For the text-containing cell, return its midpoint in (x, y) coordinate format. 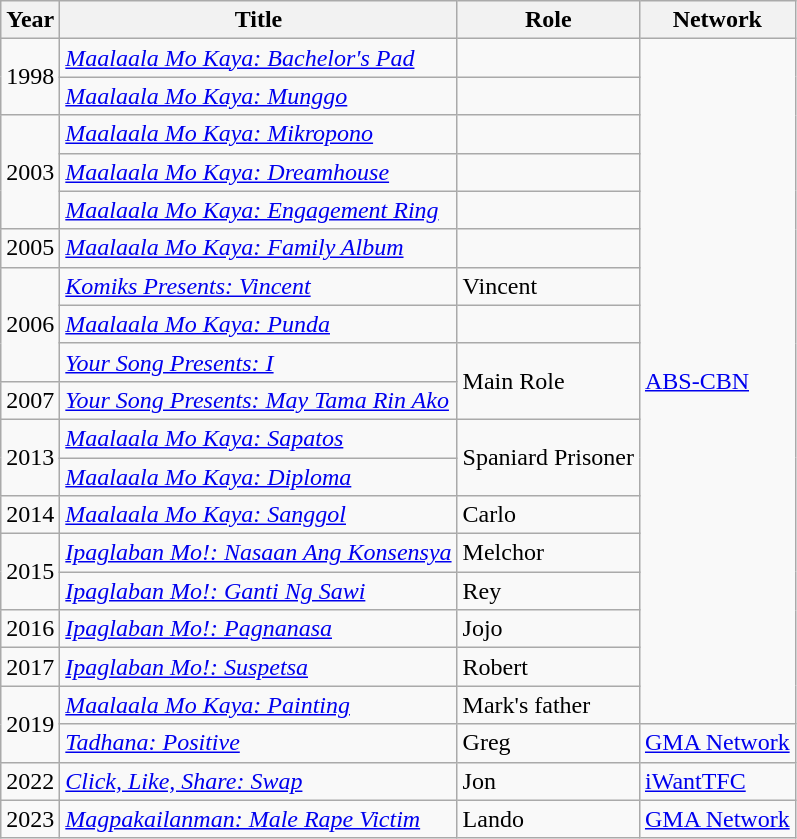
Maalaala Mo Kaya: Bachelor's Pad (258, 58)
Role (548, 20)
Greg (548, 743)
Network (717, 20)
Tadhana: Positive (258, 743)
Your Song Presents: May Tama Rin Ako (258, 400)
Komiks Presents: Vincent (258, 286)
2003 (30, 172)
Jon (548, 781)
Vincent (548, 286)
Maalaala Mo Kaya: Diploma (258, 477)
2015 (30, 572)
Ipaglaban Mo!: Suspetsa (258, 667)
Maalaala Mo Kaya: Painting (258, 705)
Maalaala Mo Kaya: Dreamhouse (258, 172)
Maalaala Mo Kaya: Sanggol (258, 515)
iWantTFC (717, 781)
Main Role (548, 381)
Robert (548, 667)
2019 (30, 724)
Spaniard Prisoner (548, 457)
2014 (30, 515)
Year (30, 20)
Ipaglaban Mo!: Nasaan Ang Konsensya (258, 553)
Melchor (548, 553)
Maalaala Mo Kaya: Family Album (258, 248)
ABS-CBN (717, 382)
Maalaala Mo Kaya: Sapatos (258, 438)
Maalaala Mo Kaya: Engagement Ring (258, 210)
2023 (30, 819)
Maalaala Mo Kaya: Munggo (258, 96)
Ipaglaban Mo!: Ganti Ng Sawi (258, 591)
2017 (30, 667)
1998 (30, 77)
Your Song Presents: I (258, 362)
2005 (30, 248)
2016 (30, 629)
Maalaala Mo Kaya: Mikropono (258, 134)
Ipaglaban Mo!: Pagnanasa (258, 629)
2022 (30, 781)
Maalaala Mo Kaya: Punda (258, 324)
Magpakailanman: Male Rape Victim (258, 819)
Rey (548, 591)
Title (258, 20)
Carlo (548, 515)
Click, Like, Share: Swap (258, 781)
2013 (30, 457)
Lando (548, 819)
Mark's father (548, 705)
Jojo (548, 629)
2006 (30, 324)
2007 (30, 400)
